Find where the given text appears and provide that cell's center as [x, y] coordinate. 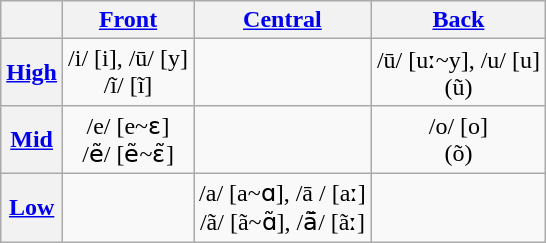
/o/ [o] (õ) [458, 139]
High [32, 72]
/ū/ [uː~y], /u/ [u] (ũ) [458, 72]
Mid [32, 139]
Front [128, 20]
/e/ [e~ɛ] /ẽ/ [ẽ~ɛ̃] [128, 139]
/i/ [i], /ū/ [y] /ĩ/ [ĩ] [128, 72]
/a/ [a~ɑ], /ā / [aː] /ã/ [ã~ɑ̃], /ã̄/ [ãː] [283, 207]
Low [32, 207]
Central [283, 20]
Back [458, 20]
